From the cell containing the given text, extract its center point as (X, Y) coordinate. 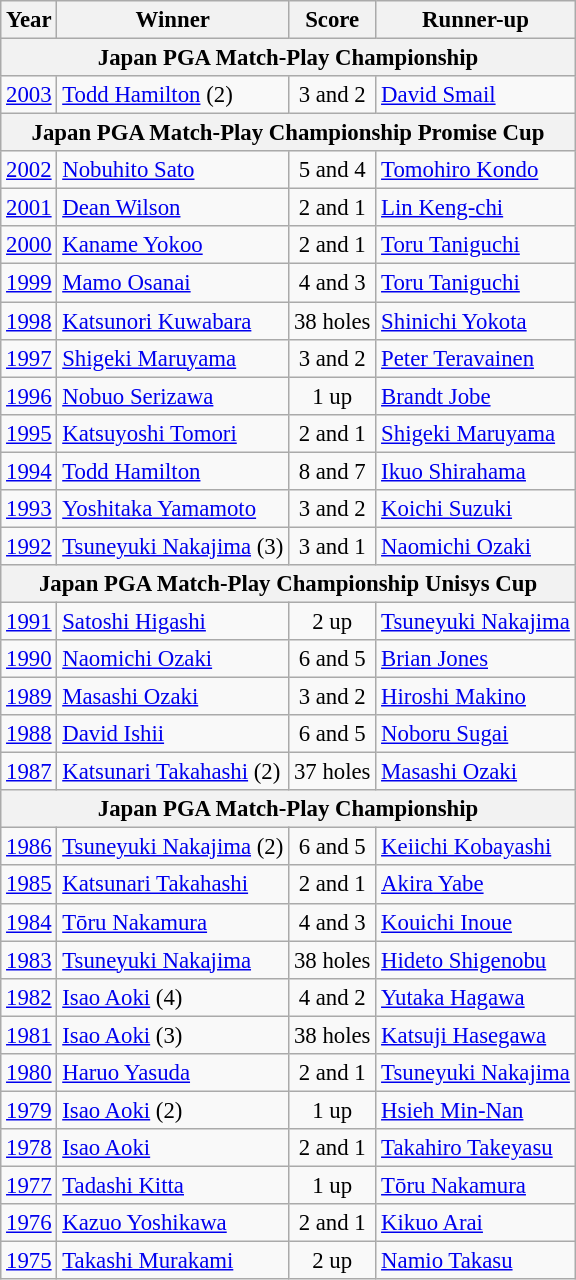
Nobuo Serizawa (173, 396)
8 and 7 (332, 471)
Shinichi Yokota (476, 321)
Tadashi Kitta (173, 1185)
1999 (29, 283)
Dean Wilson (173, 208)
2003 (29, 95)
1988 (29, 734)
Kouichi Inoue (476, 922)
1998 (29, 321)
Koichi Suzuki (476, 509)
1990 (29, 659)
Score (332, 20)
Isao Aoki (2) (173, 1110)
Isao Aoki (4) (173, 997)
Kazuo Yoshikawa (173, 1223)
Katsunori Kuwabara (173, 321)
Japan PGA Match-Play Championship Unisys Cup (288, 584)
Isao Aoki (3) (173, 1035)
Runner-up (476, 20)
1977 (29, 1185)
Satoshi Higashi (173, 621)
Takahiro Takeyasu (476, 1148)
Mamo Osanai (173, 283)
Keiichi Kobayashi (476, 847)
Ikuo Shirahama (476, 471)
1989 (29, 697)
Katsuyoshi Tomori (173, 433)
4 and 2 (332, 997)
1994 (29, 471)
1978 (29, 1148)
2000 (29, 245)
1996 (29, 396)
5 and 4 (332, 170)
Akira Yabe (476, 885)
Peter Teravainen (476, 358)
1986 (29, 847)
1985 (29, 885)
Nobuhito Sato (173, 170)
Katsunari Takahashi (173, 885)
Kaname Yokoo (173, 245)
1976 (29, 1223)
Yoshitaka Yamamoto (173, 509)
1975 (29, 1261)
Tsuneyuki Nakajima (3) (173, 546)
Hiroshi Makino (476, 697)
1982 (29, 997)
Brandt Jobe (476, 396)
3 and 1 (332, 546)
Isao Aoki (173, 1148)
Hsieh Min-Nan (476, 1110)
David Ishii (173, 734)
Tsuneyuki Nakajima (2) (173, 847)
1987 (29, 772)
Year (29, 20)
Winner (173, 20)
1981 (29, 1035)
Hideto Shigenobu (476, 960)
2001 (29, 208)
1992 (29, 546)
Namio Takasu (476, 1261)
37 holes (332, 772)
Todd Hamilton (2) (173, 95)
Noboru Sugai (476, 734)
1984 (29, 922)
Todd Hamilton (173, 471)
Yutaka Hagawa (476, 997)
Japan PGA Match-Play Championship Promise Cup (288, 133)
Takashi Murakami (173, 1261)
Katsuji Hasegawa (476, 1035)
1993 (29, 509)
Tomohiro Kondo (476, 170)
2002 (29, 170)
1980 (29, 1073)
1979 (29, 1110)
1995 (29, 433)
Lin Keng-chi (476, 208)
1991 (29, 621)
Kikuo Arai (476, 1223)
David Smail (476, 95)
Brian Jones (476, 659)
Haruo Yasuda (173, 1073)
Katsunari Takahashi (2) (173, 772)
1983 (29, 960)
1997 (29, 358)
